For the text-containing cell, return its midpoint in [X, Y] coordinate format. 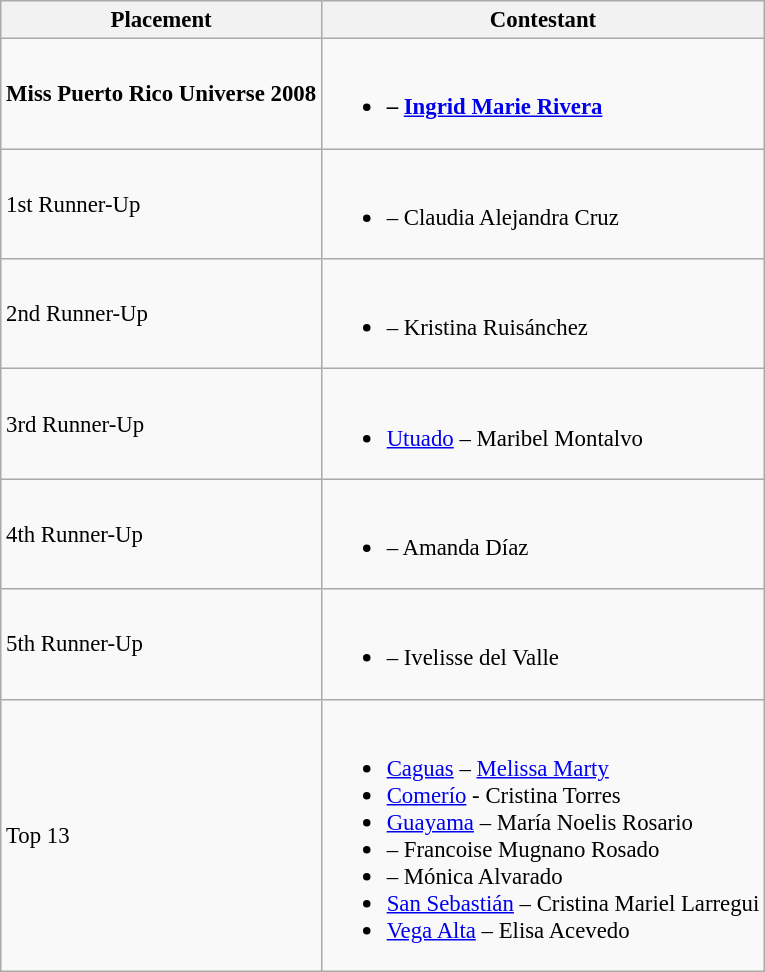
2nd Runner-Up [162, 314]
4th Runner-Up [162, 534]
Contestant [542, 20]
Top 13 [162, 835]
1st Runner-Up [162, 204]
Utuado – Maribel Montalvo [542, 424]
Placement [162, 20]
– Kristina Ruisánchez [542, 314]
– Claudia Alejandra Cruz [542, 204]
Miss Puerto Rico Universe 2008 [162, 94]
3rd Runner-Up [162, 424]
– Ingrid Marie Rivera [542, 94]
– Ivelisse del Valle [542, 644]
– Amanda Díaz [542, 534]
5th Runner-Up [162, 644]
